Identify which cell holds the provided text, then report its (x, y) central coordinate. 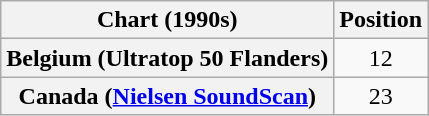
Chart (1990s) (168, 20)
Canada (Nielsen SoundScan) (168, 96)
12 (381, 58)
Belgium (Ultratop 50 Flanders) (168, 58)
23 (381, 96)
Position (381, 20)
